Return (X, Y) of the center of cell containing provided text 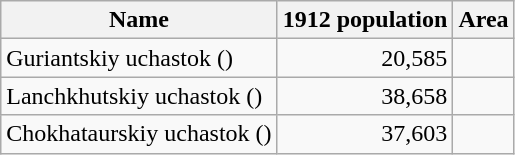
Name (139, 20)
Chokhataurskiy uchastok () (139, 134)
Guriantskiy uchastok () (139, 58)
37,603 (365, 134)
Area (484, 20)
38,658 (365, 96)
Lanchkhutskiy uchastok () (139, 96)
1912 population (365, 20)
20,585 (365, 58)
